Identify which cell holds the provided text, then report its (x, y) central coordinate. 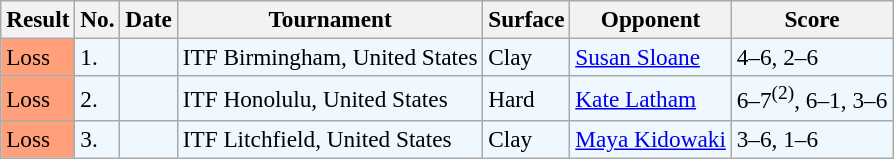
3. (98, 139)
Date (148, 19)
Kate Latham (650, 98)
6–7(2), 6–1, 3–6 (812, 98)
ITF Litchfield, United States (330, 139)
Tournament (330, 19)
Susan Sloane (650, 57)
1. (98, 57)
No. (98, 19)
Score (812, 19)
Hard (526, 98)
Surface (526, 19)
ITF Birmingham, United States (330, 57)
ITF Honolulu, United States (330, 98)
4–6, 2–6 (812, 57)
Opponent (650, 19)
Maya Kidowaki (650, 139)
Result (38, 19)
2. (98, 98)
3–6, 1–6 (812, 139)
